Determine the (X, Y) coordinate at the center of the cell enclosing the given text.  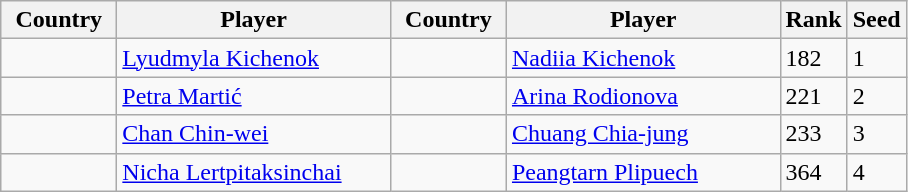
4 (876, 172)
Chan Chin-wei (254, 134)
Rank (814, 20)
Chuang Chia-jung (643, 134)
221 (814, 96)
Nadiia Kichenok (643, 58)
Arina Rodionova (643, 96)
1 (876, 58)
3 (876, 134)
182 (814, 58)
233 (814, 134)
Petra Martić (254, 96)
Nicha Lertpitaksinchai (254, 172)
Lyudmyla Kichenok (254, 58)
Peangtarn Plipuech (643, 172)
2 (876, 96)
364 (814, 172)
Seed (876, 20)
